Return the (X, Y) coordinate for the center point of the cell that contains the specified text.  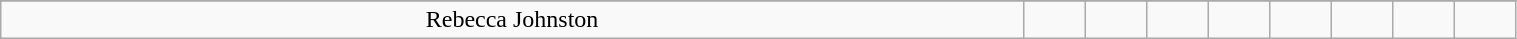
Rebecca Johnston (512, 20)
